For the text-containing cell, return its midpoint in [x, y] coordinate format. 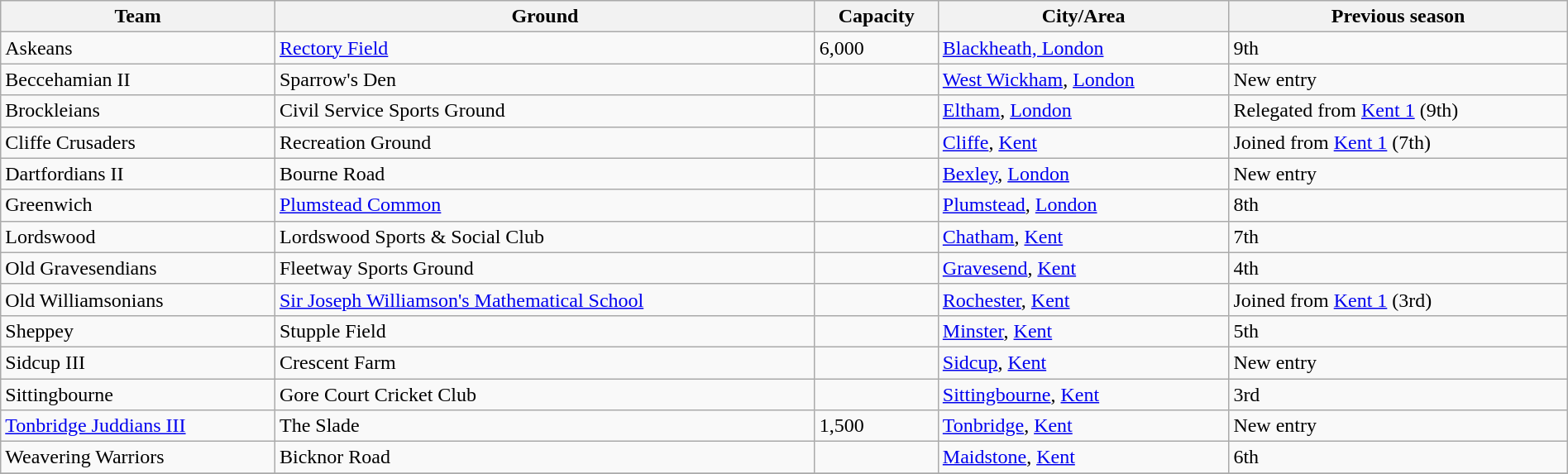
8th [1398, 205]
Sir Joseph Williamson's Mathematical School [544, 299]
Maidstone, Kent [1083, 457]
Rectory Field [544, 48]
Sittingbourne, Kent [1083, 395]
Greenwich [138, 205]
Capacity [877, 17]
Chatham, Kent [1083, 237]
Joined from Kent 1 (3rd) [1398, 299]
Ground [544, 17]
Joined from Kent 1 (7th) [1398, 142]
Plumstead, London [1083, 205]
Bexley, London [1083, 174]
5th [1398, 331]
Gore Court Cricket Club [544, 395]
Plumstead Common [544, 205]
6,000 [877, 48]
Civil Service Sports Ground [544, 111]
Bourne Road [544, 174]
Tonbridge, Kent [1083, 426]
7th [1398, 237]
Previous season [1398, 17]
Crescent Farm [544, 362]
3rd [1398, 395]
Eltham, London [1083, 111]
Sparrow's Den [544, 79]
Gravesend, Kent [1083, 268]
Team [138, 17]
Sidcup III [138, 362]
Fleetway Sports Ground [544, 268]
Weavering Warriors [138, 457]
Old Gravesendians [138, 268]
Sidcup, Kent [1083, 362]
Lordswood [138, 237]
Tonbridge Juddians III [138, 426]
Rochester, Kent [1083, 299]
Sheppey [138, 331]
The Slade [544, 426]
4th [1398, 268]
Bicknor Road [544, 457]
Brockleians [138, 111]
Cliffe Crusaders [138, 142]
West Wickham, London [1083, 79]
Dartfordians II [138, 174]
Relegated from Kent 1 (9th) [1398, 111]
9th [1398, 48]
Lordswood Sports & Social Club [544, 237]
Askeans [138, 48]
City/Area [1083, 17]
6th [1398, 457]
Recreation Ground [544, 142]
Beccehamian II [138, 79]
Blackheath, London [1083, 48]
Stupple Field [544, 331]
Sittingbourne [138, 395]
Old Williamsonians [138, 299]
1,500 [877, 426]
Cliffe, Kent [1083, 142]
Minster, Kent [1083, 331]
